Identify which cell holds the provided text, then report its (x, y) central coordinate. 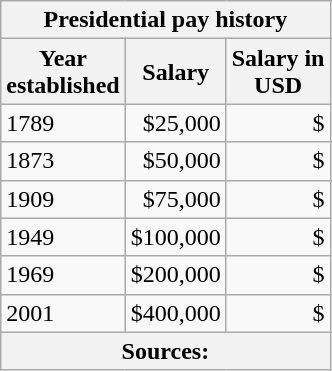
1909 (63, 199)
2001 (63, 313)
$75,000 (176, 199)
$200,000 (176, 275)
Yearestablished (63, 72)
$400,000 (176, 313)
$50,000 (176, 161)
1873 (63, 161)
Presidential pay history (166, 20)
$100,000 (176, 237)
Salary in USD (278, 72)
$25,000 (176, 123)
1949 (63, 237)
1789 (63, 123)
1969 (63, 275)
Salary (176, 72)
Sources: (166, 351)
